Output the [X, Y] coordinate of the center of the cell containing the given text.  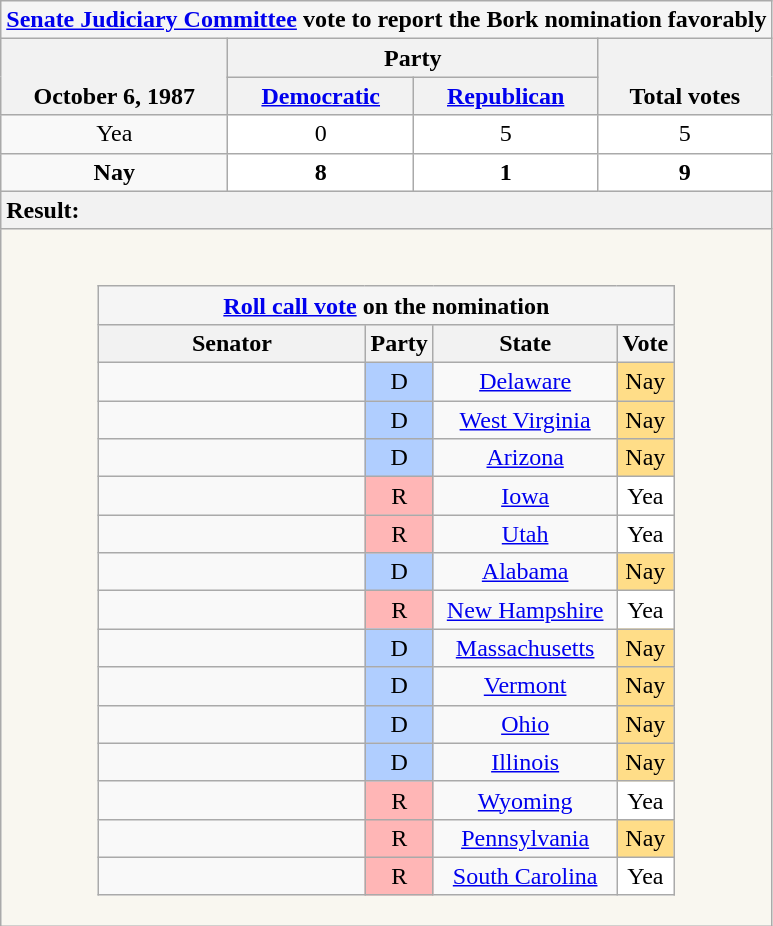
Senator [232, 343]
Wyoming [525, 800]
Vote [646, 343]
State [525, 343]
Pennsylvania [525, 838]
Senate Judiciary Committee vote to report the Bork nomination favorably [386, 20]
Democratic [321, 96]
Total votes [685, 77]
9 [685, 172]
Arizona [525, 458]
8 [321, 172]
Illinois [525, 762]
Ohio [525, 724]
Alabama [525, 572]
Republican [506, 96]
New Hampshire [525, 610]
0 [321, 134]
1 [506, 172]
Delaware [525, 382]
West Virginia [525, 420]
Iowa [525, 496]
October 6, 1987 [114, 77]
Massachusetts [525, 648]
Vermont [525, 686]
Utah [525, 534]
Roll call vote on the nomination [386, 305]
Result: [386, 210]
South Carolina [525, 876]
